Detect which cell encompasses the target text, then output its (X, Y) center coordinate. 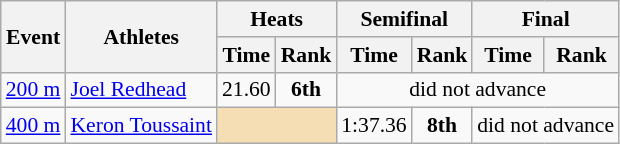
8th (442, 126)
400 m (34, 126)
Joel Redhead (141, 90)
Athletes (141, 36)
Semifinal (404, 19)
6th (306, 90)
Keron Toussaint (141, 126)
200 m (34, 90)
Heats (276, 19)
Event (34, 36)
21.60 (246, 90)
Final (546, 19)
1:37.36 (374, 126)
